Locate the cell with the specified text and output its [x, y] center coordinate. 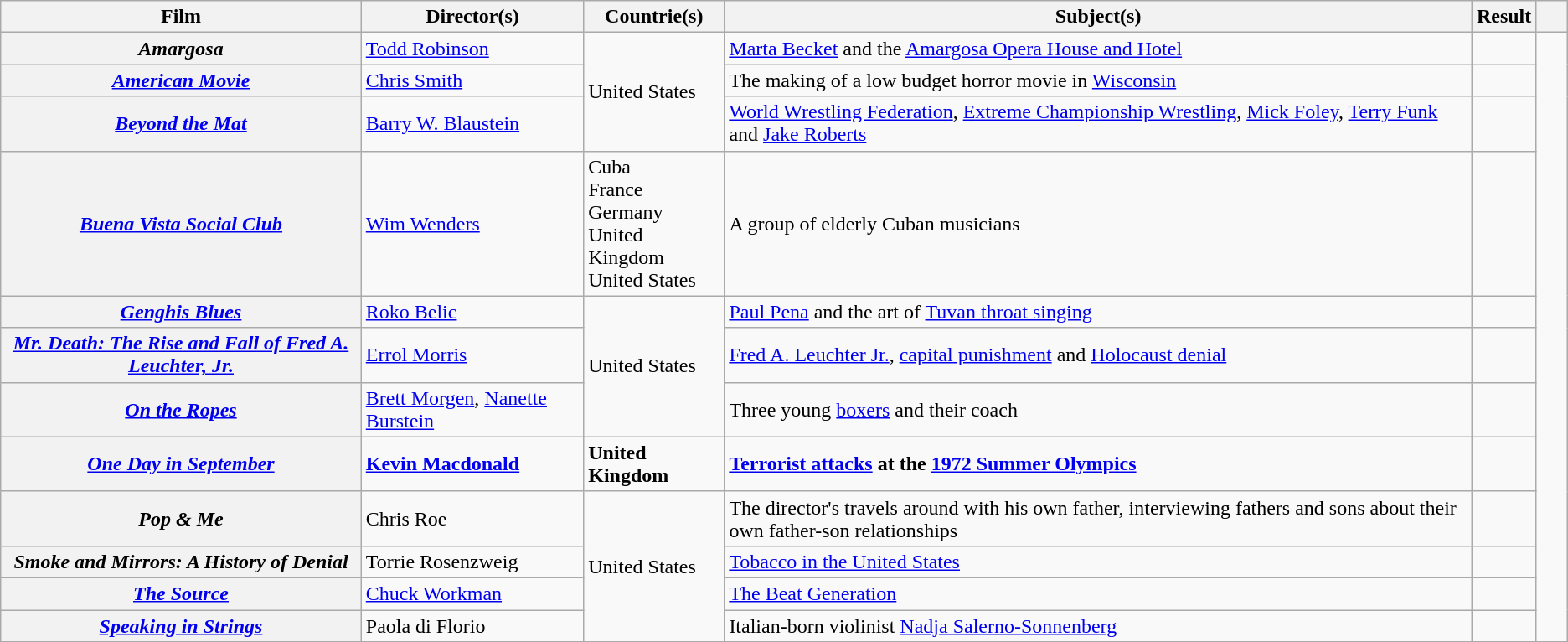
Three young boxers and their coach [1099, 409]
The Source [181, 593]
Speaking in Strings [181, 626]
Tobacco in the United States [1099, 562]
The making of a low budget horror movie in Wisconsin [1099, 80]
Genghis Blues [181, 312]
The Beat Generation [1099, 593]
United Kingdom [654, 464]
Countrie(s) [654, 17]
Marta Becket and the Amargosa Opera House and Hotel [1099, 49]
Fred A. Leuchter Jr., capital punishment and Holocaust denial [1099, 355]
Smoke and Mirrors: A History of Denial [181, 562]
Pop & Me [181, 518]
Paul Pena and the art of Tuvan throat singing [1099, 312]
Errol Morris [472, 355]
Paola di Florio [472, 626]
Torrie Rosenzweig [472, 562]
A group of elderly Cuban musicians [1099, 223]
Todd Robinson [472, 49]
Buena Vista Social Club [181, 223]
The director's travels around with his own father, interviewing fathers and sons about their own father-son relationships [1099, 518]
Brett Morgen, Nanette Burstein [472, 409]
Beyond the Mat [181, 124]
Chuck Workman [472, 593]
On the Ropes [181, 409]
Italian-born violinist Nadja Salerno-Sonnenberg [1099, 626]
Chris Smith [472, 80]
Mr. Death: The Rise and Fall of Fred A. Leuchter, Jr. [181, 355]
Barry W. Blaustein [472, 124]
CubaFranceGermanyUnited KingdomUnited States [654, 223]
American Movie [181, 80]
Roko Belic [472, 312]
Wim Wenders [472, 223]
Terrorist attacks at the 1972 Summer Olympics [1099, 464]
Kevin Macdonald [472, 464]
Chris Roe [472, 518]
World Wrestling Federation, Extreme Championship Wrestling, Mick Foley, Terry Funk and Jake Roberts [1099, 124]
Amargosa [181, 49]
Film [181, 17]
Result [1504, 17]
Subject(s) [1099, 17]
One Day in September [181, 464]
Director(s) [472, 17]
